From the cell containing the given text, extract its center point as [X, Y] coordinate. 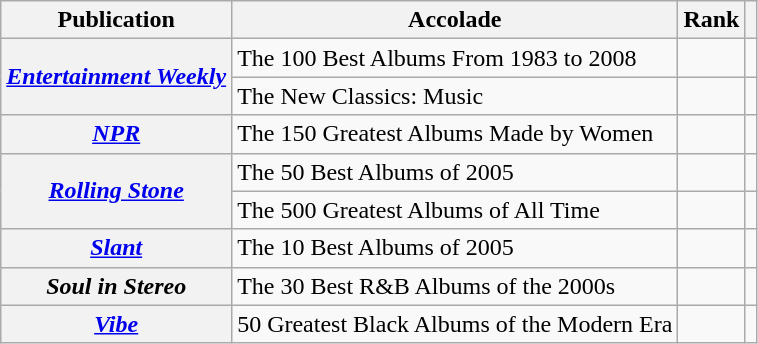
The 150 Greatest Albums Made by Women [455, 134]
NPR [116, 134]
Vibe [116, 324]
The 500 Greatest Albums of All Time [455, 210]
Entertainment Weekly [116, 77]
Rank [712, 20]
50 Greatest Black Albums of the Modern Era [455, 324]
Accolade [455, 20]
The New Classics: Music [455, 96]
The 10 Best Albums of 2005 [455, 248]
The 30 Best R&B Albums of the 2000s [455, 286]
Soul in Stereo [116, 286]
Publication [116, 20]
Slant [116, 248]
Rolling Stone [116, 191]
The 100 Best Albums From 1983 to 2008 [455, 58]
The 50 Best Albums of 2005 [455, 172]
